Find where the given text appears and provide that cell's center as [X, Y] coordinate. 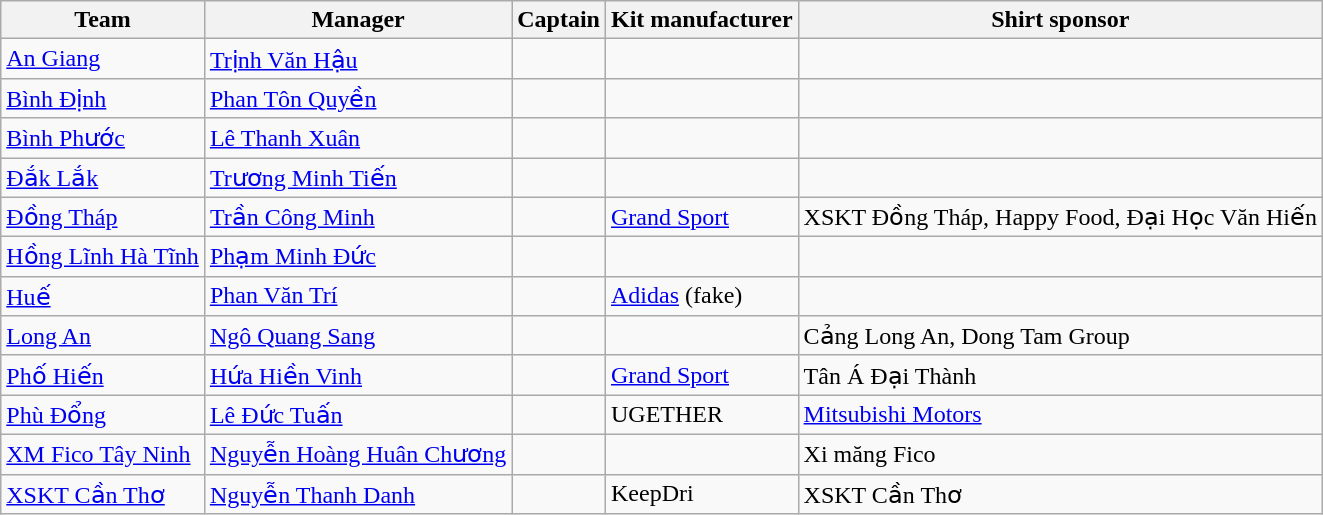
Manager [358, 20]
Ngô Quang Sang [358, 336]
Phố Hiến [103, 375]
XSKT Đồng Tháp, Happy Food, Đại Học Văn Hiến [1060, 217]
Bình Phước [103, 138]
Nguyễn Thanh Danh [358, 494]
Phạm Minh Đức [358, 257]
Kit manufacturer [702, 20]
Trần Công Minh [358, 217]
Team [103, 20]
Trịnh Văn Hậu [358, 59]
UGETHER [702, 415]
An Giang [103, 59]
Phan Văn Trí [358, 296]
Phù Đổng [103, 415]
Phan Tôn Quyền [358, 98]
Trương Minh Tiến [358, 178]
Bình Định [103, 98]
Long An [103, 336]
Xi măng Fico [1060, 454]
Adidas (fake) [702, 296]
Đồng Tháp [103, 217]
XM Fico Tây Ninh [103, 454]
Đắk Lắk [103, 178]
Tân Á Đại Thành [1060, 375]
Shirt sponsor [1060, 20]
Mitsubishi Motors [1060, 415]
KeepDri [702, 494]
Huế [103, 296]
Hồng Lĩnh Hà Tĩnh [103, 257]
Lê Đức Tuấn [358, 415]
Captain [559, 20]
Lê Thanh Xuân [358, 138]
Hứa Hiền Vinh [358, 375]
Cảng Long An, Dong Tam Group [1060, 336]
Nguyễn Hoàng Huân Chương [358, 454]
